Pinpoint the cell where the given text exists, returning its [x, y] midpoint coordinate. 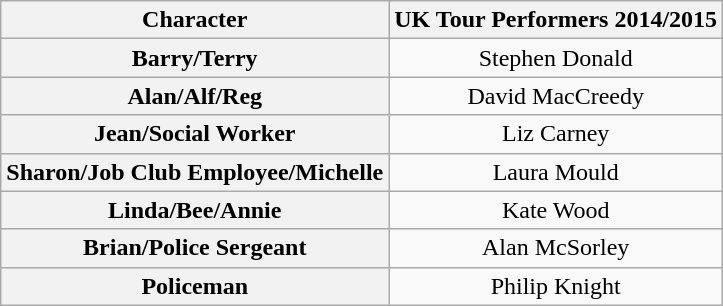
Character [195, 20]
David MacCreedy [556, 96]
Sharon/Job Club Employee/Michelle [195, 172]
Laura Mould [556, 172]
Alan McSorley [556, 248]
UK Tour Performers 2014/2015 [556, 20]
Stephen Donald [556, 58]
Alan/Alf/Reg [195, 96]
Barry/Terry [195, 58]
Philip Knight [556, 286]
Kate Wood [556, 210]
Linda/Bee/Annie [195, 210]
Jean/Social Worker [195, 134]
Liz Carney [556, 134]
Brian/Police Sergeant [195, 248]
Policeman [195, 286]
